Search for the cell housing the specified text and yield its [X, Y] center coordinate. 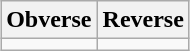
Reverse [143, 20]
Obverse [49, 20]
